Find where the given text appears and provide that cell's center as (X, Y) coordinate. 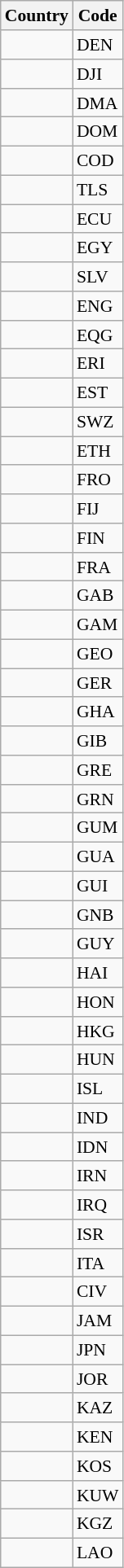
GIB (98, 741)
GAB (98, 596)
LAO (98, 1553)
HON (98, 1002)
GRE (98, 770)
GUY (98, 944)
JOR (98, 1379)
EGY (98, 247)
KAZ (98, 1408)
JPN (98, 1350)
IRN (98, 1176)
JAM (98, 1321)
COD (98, 160)
FIJ (98, 509)
ECU (98, 219)
GRN (98, 799)
IRQ (98, 1205)
SWZ (98, 422)
ENG (98, 306)
DMA (98, 103)
FRO (98, 480)
ETH (98, 451)
EQG (98, 335)
GER (98, 683)
FIN (98, 538)
GNB (98, 915)
HKG (98, 1031)
GUM (98, 828)
GHA (98, 712)
HUN (98, 1060)
GEO (98, 654)
KUW (98, 1495)
KOS (98, 1466)
KGZ (98, 1524)
FRA (98, 567)
IND (98, 1118)
CIV (98, 1292)
SLV (98, 277)
ITA (98, 1263)
ISL (98, 1088)
GUA (98, 856)
DJI (98, 74)
DOM (98, 132)
DEN (98, 45)
HAI (98, 973)
TLS (98, 190)
Country (37, 15)
KEN (98, 1437)
EST (98, 392)
Code (98, 15)
IDN (98, 1147)
ERI (98, 364)
ISR (98, 1234)
GAM (98, 624)
GUI (98, 886)
